Search for the cell housing the specified text and yield its (X, Y) center coordinate. 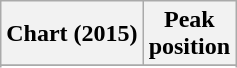
Chart (2015) (72, 34)
Peakposition (189, 34)
